Capture the cell that displays the provided text and extract its (X, Y) central coordinate. 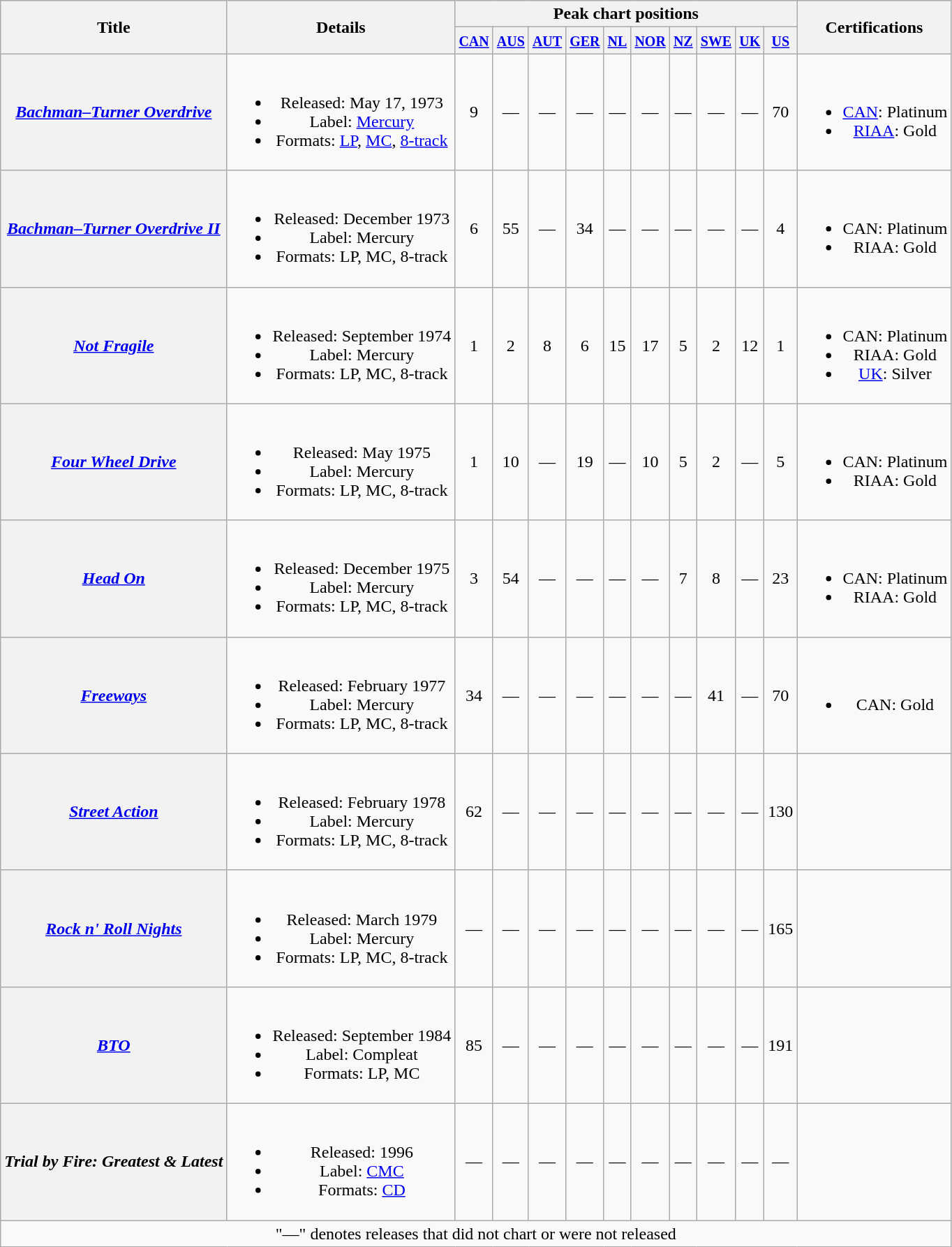
Head On (114, 578)
Rock n' Roll Nights (114, 929)
CAN (474, 40)
130 (780, 811)
UK (750, 40)
Released: September 1984Label: CompleatFormats: LP, MC (341, 1045)
12 (750, 345)
3 (474, 578)
Released: December 1973Label: MercuryFormats: LP, MC, 8-track (341, 229)
AUS (511, 40)
Released: May 1975Label: MercuryFormats: LP, MC, 8-track (341, 462)
191 (780, 1045)
Certifications (874, 27)
GER (585, 40)
62 (474, 811)
19 (585, 462)
15 (617, 345)
"—" denotes releases that did not chart or were not released (476, 1234)
85 (474, 1045)
Title (114, 27)
Bachman–Turner Overdrive (114, 112)
Peak chart positions (626, 14)
Released: 1996Label: CMCFormats: CD (341, 1162)
55 (511, 229)
CAN: Gold (874, 695)
Not Fragile (114, 345)
NL (617, 40)
CAN: PlatinumRIAA: GoldUK: Silver (874, 345)
7 (683, 578)
Trial by Fire: Greatest & Latest (114, 1162)
Released: February 1977Label: MercuryFormats: LP, MC, 8-track (341, 695)
US (780, 40)
NOR (650, 40)
Released: May 17, 1973Label: MercuryFormats: LP, MC, 8-track (341, 112)
Released: February 1978Label: MercuryFormats: LP, MC, 8-track (341, 811)
54 (511, 578)
Released: September 1974Label: MercuryFormats: LP, MC, 8-track (341, 345)
Freeways (114, 695)
NZ (683, 40)
Four Wheel Drive (114, 462)
Released: December 1975Label: MercuryFormats: LP, MC, 8-track (341, 578)
41 (716, 695)
165 (780, 929)
Street Action (114, 811)
Bachman–Turner Overdrive II (114, 229)
Released: March 1979Label: MercuryFormats: LP, MC, 8-track (341, 929)
AUT (547, 40)
SWE (716, 40)
Details (341, 27)
23 (780, 578)
17 (650, 345)
BTO (114, 1045)
9 (474, 112)
4 (780, 229)
